Scan for the cell matching the given text and deliver its [X, Y] coordinate at center. 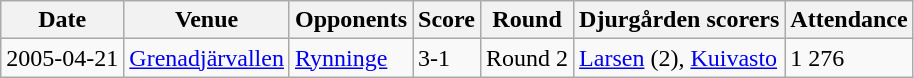
Venue [207, 20]
1 276 [849, 58]
Djurgården scorers [680, 20]
Opponents [350, 20]
Round 2 [528, 58]
2005-04-21 [62, 58]
Rynninge [350, 58]
Round [528, 20]
Grenadjärvallen [207, 58]
3-1 [447, 58]
Score [447, 20]
Date [62, 20]
Larsen (2), Kuivasto [680, 58]
Attendance [849, 20]
